Scan for the cell matching the given text and deliver its [x, y] coordinate at center. 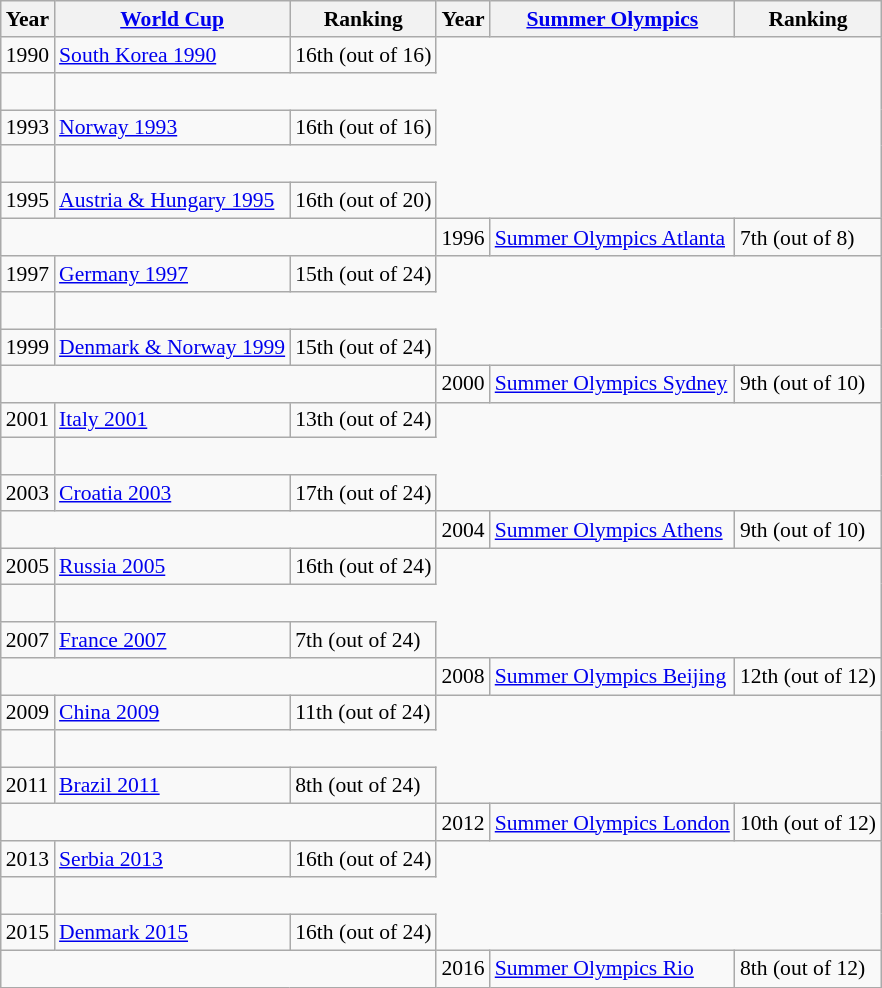
Summer Olympics Atlanta [612, 238]
2000 [462, 384]
1997 [28, 274]
Denmark & Norway 1999 [172, 347]
2011 [28, 786]
8th (out of 24) [363, 786]
Summer Olympics Sydney [612, 384]
Norway 1993 [172, 128]
7th (out of 24) [363, 640]
10th (out of 12) [808, 823]
1999 [28, 347]
2009 [28, 713]
2013 [28, 859]
13th (out of 24) [363, 420]
Croatia 2003 [172, 494]
2004 [462, 530]
Russia 2005 [172, 567]
1990 [28, 55]
Summer Olympics Rio [612, 969]
2015 [28, 932]
China 2009 [172, 713]
7th (out of 8) [808, 238]
Austria & Hungary 1995 [172, 201]
12th (out of 12) [808, 676]
2003 [28, 494]
17th (out of 24) [363, 494]
Brazil 2011 [172, 786]
Serbia 2013 [172, 859]
France 2007 [172, 640]
16th (out of 20) [363, 201]
2005 [28, 567]
8th (out of 12) [808, 969]
2012 [462, 823]
Denmark 2015 [172, 932]
Italy 2001 [172, 420]
Summer Olympics London [612, 823]
Summer Olympics [612, 19]
1993 [28, 128]
11th (out of 24) [363, 713]
2016 [462, 969]
2001 [28, 420]
2007 [28, 640]
1996 [462, 238]
Summer Olympics Athens [612, 530]
South Korea 1990 [172, 55]
Summer Olympics Beijing [612, 676]
2008 [462, 676]
1995 [28, 201]
Germany 1997 [172, 274]
World Cup [172, 19]
